Find where the given text appears and provide that cell's center as (X, Y) coordinate. 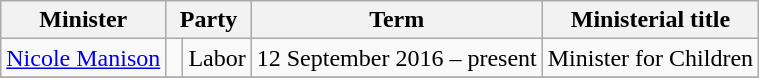
Minister for Children (650, 58)
Term (396, 20)
Party (208, 20)
Ministerial title (650, 20)
Labor (217, 58)
12 September 2016 – present (396, 58)
Minister (84, 20)
Nicole Manison (84, 58)
